From the cell containing the given text, extract its center point as (X, Y) coordinate. 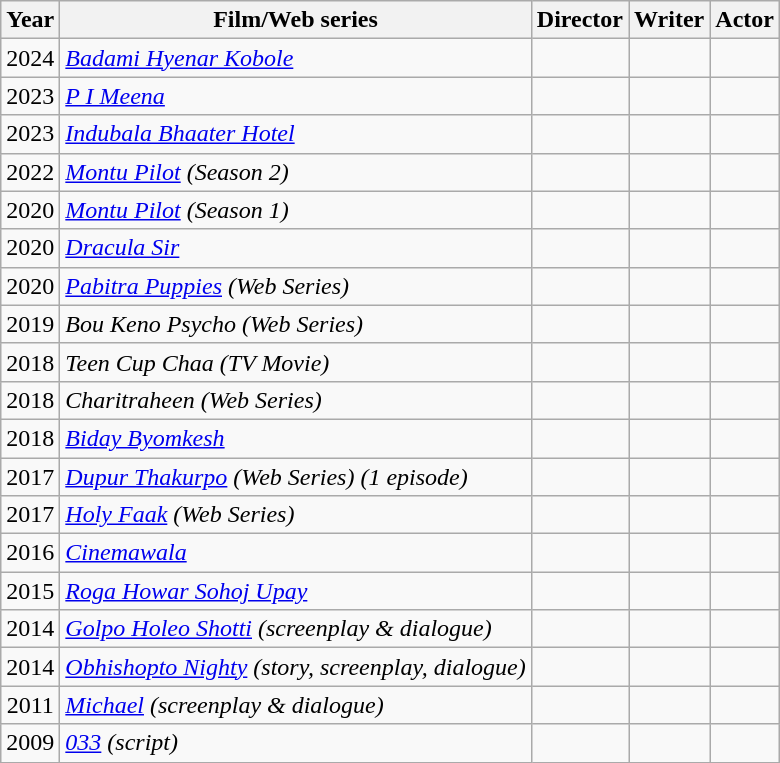
Holy Faak (Web Series) (296, 515)
Year (30, 20)
2009 (30, 743)
Roga Howar Sohoj Upay (296, 591)
033 (script) (296, 743)
2011 (30, 705)
Cinemawala (296, 553)
P I Meena (296, 96)
Dupur Thakurpo (Web Series) (1 episode) (296, 477)
Director (580, 20)
2022 (30, 172)
Michael (screenplay & dialogue) (296, 705)
Charitraheen (Web Series) (296, 400)
Actor (745, 20)
Film/Web series (296, 20)
Writer (670, 20)
Dracula Sir (296, 248)
2016 (30, 553)
2024 (30, 58)
Badami Hyenar Kobole (296, 58)
Pabitra Puppies (Web Series) (296, 286)
Montu Pilot (Season 2) (296, 172)
Montu Pilot (Season 1) (296, 210)
Biday Byomkesh (296, 438)
Bou Keno Psycho (Web Series) (296, 324)
Golpo Holeo Shotti (screenplay & dialogue) (296, 629)
2015 (30, 591)
Indubala Bhaater Hotel (296, 134)
2019 (30, 324)
Teen Cup Chaa (TV Movie) (296, 362)
Obhishopto Nighty (story, screenplay, dialogue) (296, 667)
